Scan for the cell matching the given text and deliver its (X, Y) coordinate at center. 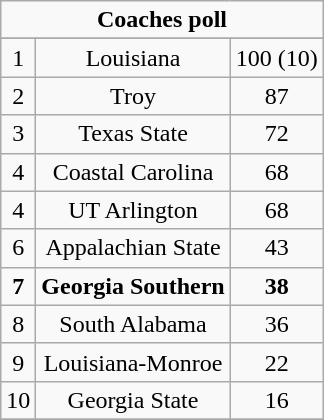
Louisiana (133, 58)
7 (18, 286)
72 (276, 134)
8 (18, 324)
1 (18, 58)
38 (276, 286)
Georgia State (133, 400)
Coastal Carolina (133, 172)
Texas State (133, 134)
Troy (133, 96)
22 (276, 362)
Louisiana-Monroe (133, 362)
Georgia Southern (133, 286)
36 (276, 324)
6 (18, 248)
South Alabama (133, 324)
3 (18, 134)
10 (18, 400)
UT Arlington (133, 210)
43 (276, 248)
Appalachian State (133, 248)
9 (18, 362)
16 (276, 400)
87 (276, 96)
Coaches poll (162, 20)
100 (10) (276, 58)
2 (18, 96)
